Find where the given text appears and provide that cell's center as (X, Y) coordinate. 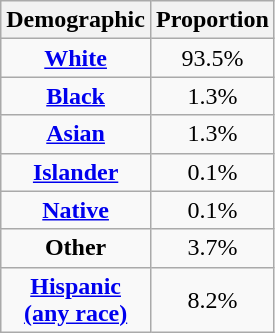
Hispanic(any race) (76, 300)
Native (76, 210)
Islander (76, 172)
3.7% (212, 248)
93.5% (212, 58)
Other (76, 248)
Asian (76, 134)
Black (76, 96)
Proportion (212, 20)
Demographic (76, 20)
8.2% (212, 300)
White (76, 58)
